Identify which cell holds the provided text, then report its (x, y) central coordinate. 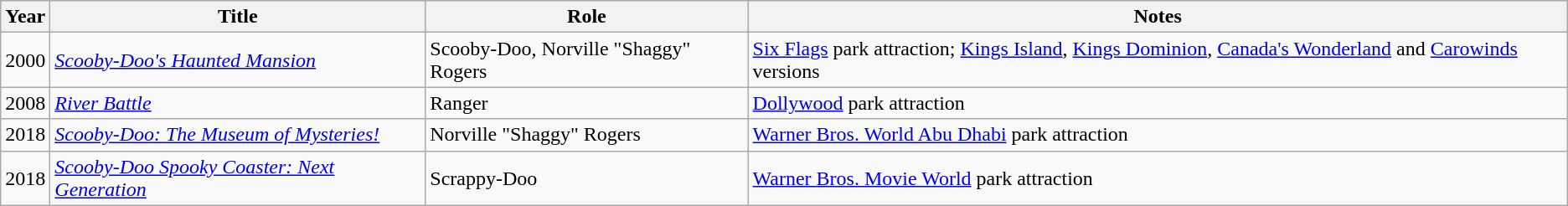
Scooby-Doo's Haunted Mansion (238, 60)
Norville "Shaggy" Rogers (586, 135)
Notes (1158, 17)
Scooby-Doo, Norville "Shaggy" Rogers (586, 60)
Role (586, 17)
Scrappy-Doo (586, 178)
2000 (25, 60)
Year (25, 17)
Ranger (586, 103)
Six Flags park attraction; Kings Island, Kings Dominion, Canada's Wonderland and Carowinds versions (1158, 60)
Warner Bros. World Abu Dhabi park attraction (1158, 135)
Scooby-Doo Spooky Coaster: Next Generation (238, 178)
2008 (25, 103)
Dollywood park attraction (1158, 103)
Warner Bros. Movie World park attraction (1158, 178)
River Battle (238, 103)
Scooby-Doo: The Museum of Mysteries! (238, 135)
Title (238, 17)
